Return (X, Y) of the center of cell containing provided text 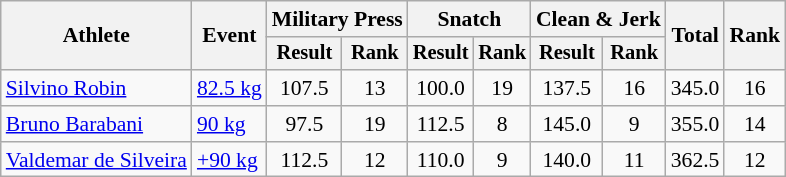
112.5 (441, 124)
Athlete (96, 36)
Bruno Barabani (96, 124)
137.5 (567, 88)
8 (502, 124)
Snatch (470, 19)
82.5 kg (230, 88)
100.0 (441, 88)
Total (696, 36)
9 (634, 124)
Military Press (338, 19)
13 (375, 88)
Clean & Jerk (598, 19)
14 (754, 124)
345.0 (696, 88)
90 kg (230, 124)
107.5 (304, 88)
355.0 (696, 124)
Silvino Robin (96, 88)
145.0 (567, 124)
Event (230, 36)
97.5 (304, 124)
